For the text-containing cell, return its midpoint in (X, Y) coordinate format. 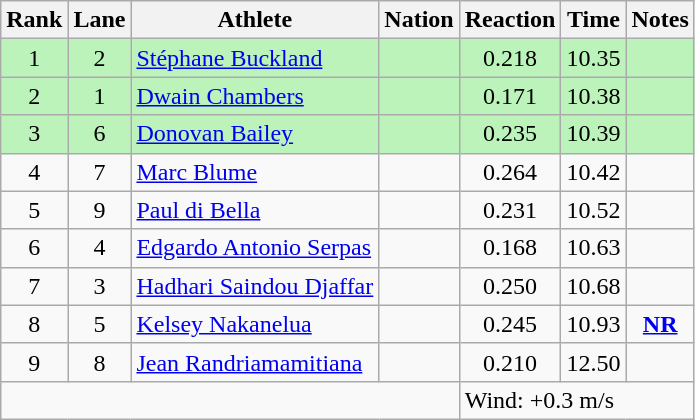
Wind: +0.3 m/s (576, 400)
0.235 (510, 134)
0.245 (510, 324)
10.63 (594, 248)
10.42 (594, 172)
Time (594, 20)
Reaction (510, 20)
Paul di Bella (255, 210)
10.68 (594, 286)
Nation (419, 20)
0.264 (510, 172)
Stéphane Buckland (255, 58)
Notes (660, 20)
0.231 (510, 210)
Jean Randriamamitiana (255, 362)
Athlete (255, 20)
Hadhari Saindou Djaffar (255, 286)
Kelsey Nakanelua (255, 324)
Dwain Chambers (255, 96)
0.250 (510, 286)
Edgardo Antonio Serpas (255, 248)
10.39 (594, 134)
Rank (34, 20)
0.171 (510, 96)
NR (660, 324)
0.168 (510, 248)
12.50 (594, 362)
10.35 (594, 58)
10.52 (594, 210)
Lane (100, 20)
0.218 (510, 58)
10.93 (594, 324)
Donovan Bailey (255, 134)
10.38 (594, 96)
Marc Blume (255, 172)
0.210 (510, 362)
